Scan for the cell matching the given text and deliver its [x, y] coordinate at center. 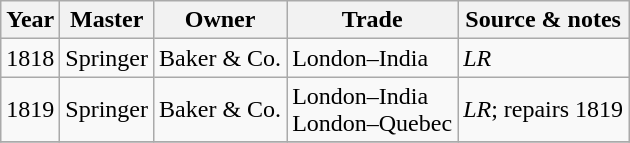
London–IndiaLondon–Quebec [372, 110]
LR; repairs 1819 [544, 110]
Owner [220, 20]
Trade [372, 20]
Master [107, 20]
1819 [30, 110]
LR [544, 58]
London–India [372, 58]
Year [30, 20]
1818 [30, 58]
Source & notes [544, 20]
